Pinpoint the cell where the given text exists, returning its [X, Y] midpoint coordinate. 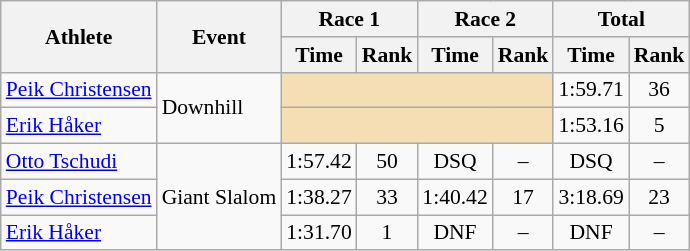
33 [388, 197]
1:31.70 [318, 233]
Athlete [79, 36]
23 [660, 197]
Race 2 [485, 19]
50 [388, 162]
Race 1 [349, 19]
1:53.16 [590, 126]
Total [621, 19]
3:18.69 [590, 197]
5 [660, 126]
Otto Tschudi [79, 162]
1:59.71 [590, 90]
36 [660, 90]
1:40.42 [454, 197]
Downhill [220, 108]
1:57.42 [318, 162]
Event [220, 36]
1 [388, 233]
1:38.27 [318, 197]
Giant Slalom [220, 198]
17 [524, 197]
